Return the [X, Y] coordinate for the center point of the cell that contains the specified text.  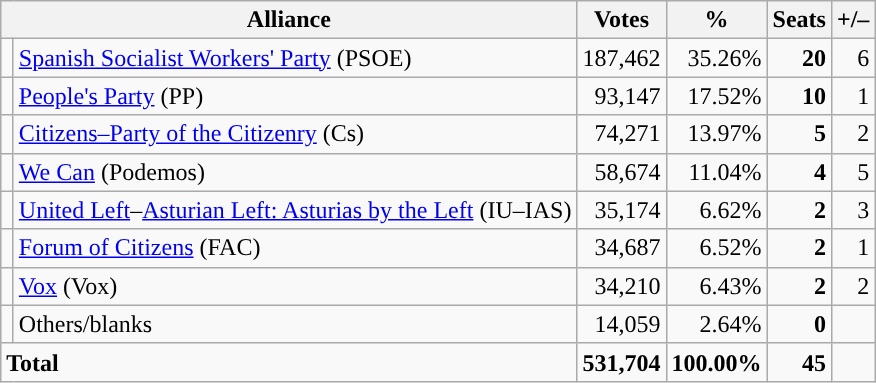
Vox (Vox) [295, 286]
11.04% [716, 172]
2.64% [716, 324]
Votes [622, 20]
10 [799, 96]
Alliance [289, 20]
6.62% [716, 210]
Others/blanks [295, 324]
35,174 [622, 210]
We Can (Podemos) [295, 172]
Spanish Socialist Workers' Party (PSOE) [295, 58]
58,674 [622, 172]
4 [799, 172]
100.00% [716, 362]
45 [799, 362]
17.52% [716, 96]
Forum of Citizens (FAC) [295, 248]
+/– [852, 20]
6 [852, 58]
Total [289, 362]
Seats [799, 20]
93,147 [622, 96]
3 [852, 210]
20 [799, 58]
People's Party (PP) [295, 96]
0 [799, 324]
187,462 [622, 58]
13.97% [716, 134]
35.26% [716, 58]
74,271 [622, 134]
34,210 [622, 286]
Citizens–Party of the Citizenry (Cs) [295, 134]
United Left–Asturian Left: Asturias by the Left (IU–IAS) [295, 210]
6.43% [716, 286]
6.52% [716, 248]
% [716, 20]
14,059 [622, 324]
531,704 [622, 362]
34,687 [622, 248]
